Locate the cell with the specified text and output its [x, y] center coordinate. 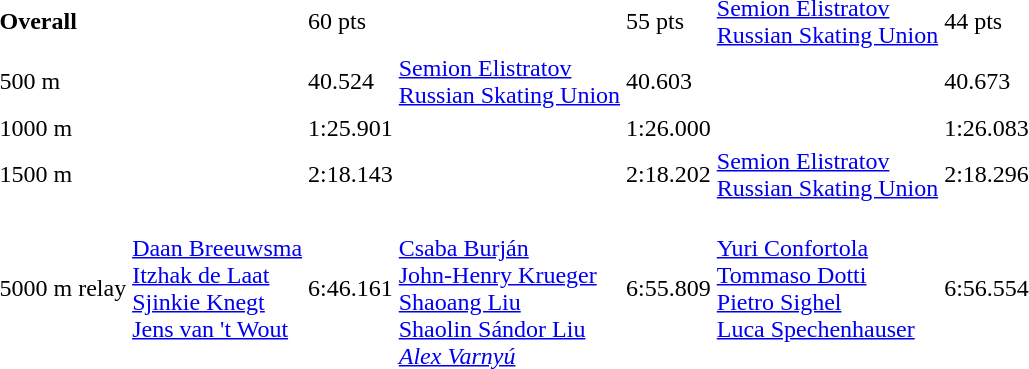
40.603 [669, 82]
40.524 [351, 82]
1:26.000 [669, 128]
1:25.901 [351, 128]
2:18.202 [669, 174]
2:18.143 [351, 174]
